Scan for the cell matching the given text and deliver its (x, y) coordinate at center. 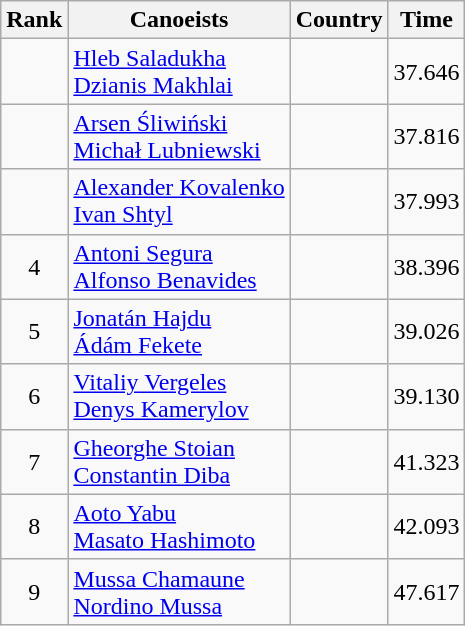
8 (34, 526)
38.396 (426, 266)
Rank (34, 20)
9 (34, 592)
Country (339, 20)
37.646 (426, 72)
4 (34, 266)
7 (34, 462)
39.026 (426, 332)
Jonatán HajduÁdám Fekete (179, 332)
5 (34, 332)
39.130 (426, 396)
47.617 (426, 592)
42.093 (426, 526)
Time (426, 20)
37.993 (426, 202)
Gheorghe StoianConstantin Diba (179, 462)
Antoni SeguraAlfonso Benavides (179, 266)
37.816 (426, 136)
41.323 (426, 462)
Aoto YabuMasato Hashimoto (179, 526)
6 (34, 396)
Alexander KovalenkoIvan Shtyl (179, 202)
Mussa ChamauneNordino Mussa (179, 592)
Canoeists (179, 20)
Arsen ŚliwińskiMichał Lubniewski (179, 136)
Hleb SaladukhaDzianis Makhlai (179, 72)
Vitaliy VergelesDenys Kamerylov (179, 396)
